Capture the cell that displays the provided text and extract its (x, y) central coordinate. 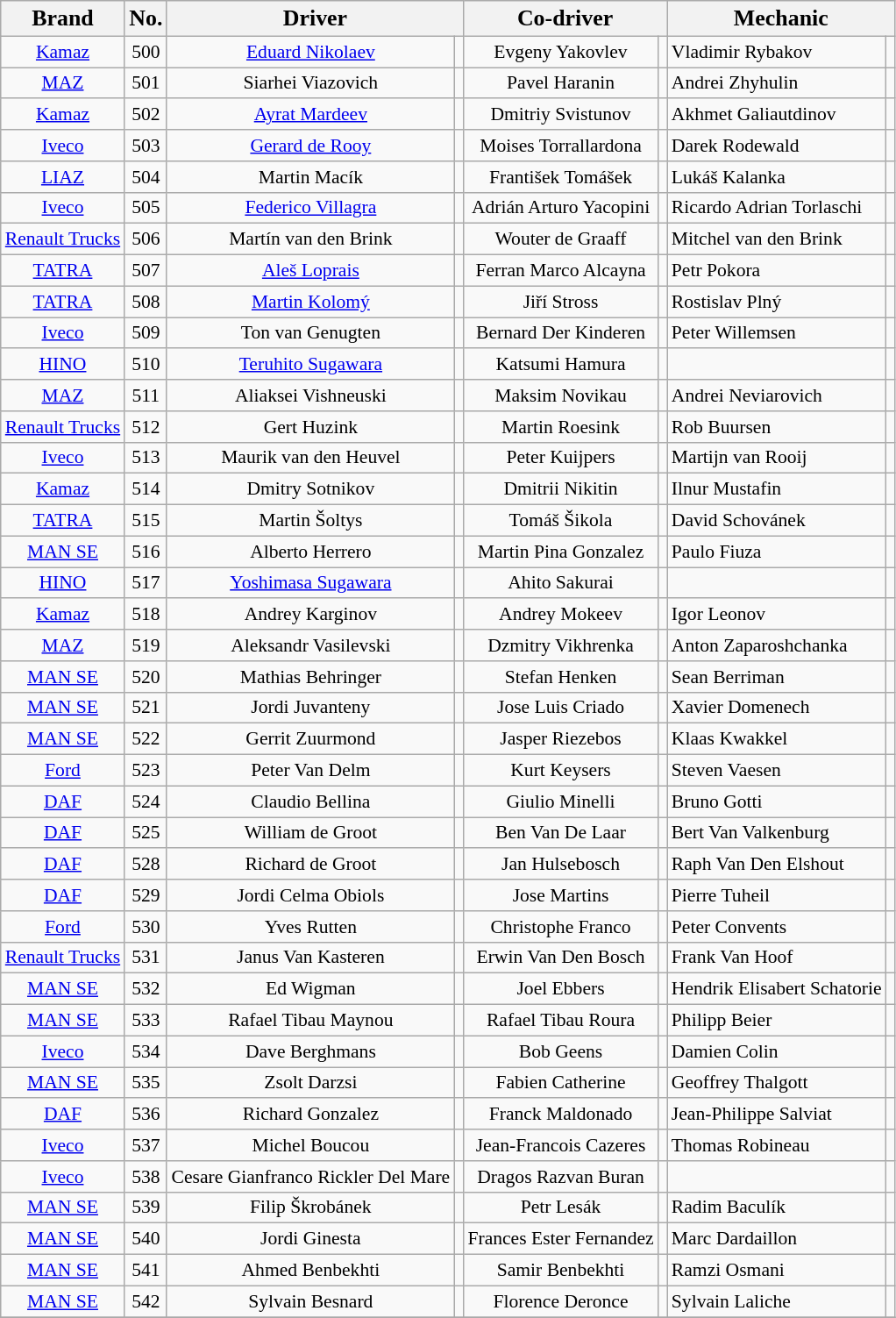
Richard Gonzalez (310, 1115)
Kurt Keysers (560, 771)
Dzmitry Vikhrenka (560, 645)
Petr Lesák (560, 1208)
Andrei Neviarovich (777, 395)
Andrey Mokeev (560, 615)
Raph Van Den Elshout (777, 865)
Ton van Genugten (310, 333)
Rafael Tibau Roura (560, 1021)
Franck Maldonado (560, 1115)
505 (146, 208)
Jan Hulsebosch (560, 865)
Mechanic (781, 18)
Federico Villagra (310, 208)
533 (146, 1021)
Mitchel van den Brink (777, 239)
Jean-Philippe Salviat (777, 1115)
513 (146, 458)
Katsumi Hamura (560, 365)
Darek Rodewald (777, 146)
516 (146, 552)
514 (146, 489)
Akhmet Galiautdinov (777, 115)
Jordi Juvanteny (310, 708)
523 (146, 771)
519 (146, 645)
504 (146, 177)
Gerrit Zuurmond (310, 739)
530 (146, 927)
Dave Berghmans (310, 1051)
Martin Roesink (560, 427)
534 (146, 1051)
Cesare Gianfranco Rickler Del Mare (310, 1177)
Martin Pina Gonzalez (560, 552)
524 (146, 801)
536 (146, 1115)
Jean-Francois Cazeres (560, 1145)
Samir Benbekhti (560, 1271)
Giulio Minelli (560, 801)
Damien Colin (777, 1051)
503 (146, 146)
Bruno Gotti (777, 801)
Anton Zaparoshchanka (777, 645)
Jasper Riezebos (560, 739)
Jiří Stross (560, 302)
538 (146, 1177)
Moises Torrallardona (560, 146)
Peter Van Delm (310, 771)
Martijn van Rooij (777, 458)
Michel Boucou (310, 1145)
Aleš Loprais (310, 271)
Frank Van Hoof (777, 958)
Bernard Der Kinderen (560, 333)
510 (146, 365)
Siarhei Viazovich (310, 83)
532 (146, 989)
František Tomášek (560, 177)
Vladimir Rybakov (777, 52)
Claudio Bellina (310, 801)
535 (146, 1083)
Fabien Catherine (560, 1083)
Maurik van den Heuvel (310, 458)
518 (146, 615)
541 (146, 1271)
537 (146, 1145)
Joel Ebbers (560, 989)
Ramzi Osmani (777, 1271)
521 (146, 708)
Richard de Groot (310, 865)
Jordi Ginesta (310, 1239)
528 (146, 865)
Igor Leonov (777, 615)
David Schovánek (777, 521)
Sean Berriman (777, 677)
Stefan Henken (560, 677)
Maksim Novikau (560, 395)
Paulo Fiuza (777, 552)
Martin Kolomý (310, 302)
Jose Martins (560, 895)
Peter Convents (777, 927)
Erwin Van Den Bosch (560, 958)
Zsolt Darzsi (310, 1083)
Tomáš Šikola (560, 521)
502 (146, 115)
522 (146, 739)
Eduard Nikolaev (310, 52)
Martin Macík (310, 177)
Ferran Marco Alcayna (560, 271)
Florence Deronce (560, 1301)
Frances Ester Fernandez (560, 1239)
Bert Van Valkenburg (777, 833)
William de Groot (310, 833)
507 (146, 271)
Yves Rutten (310, 927)
Dragos Razvan Buran (560, 1177)
Ricardo Adrian Torlaschi (777, 208)
520 (146, 677)
Brand (63, 18)
Rafael Tibau Maynou (310, 1021)
Pavel Haranin (560, 83)
Yoshimasa Sugawara (310, 583)
Hendrik Elisabert Schatorie (777, 989)
Petr Pokora (777, 271)
Christophe Franco (560, 927)
Jordi Celma Obiols (310, 895)
Wouter de Graaff (560, 239)
Lukáš Kalanka (777, 177)
Rob Buursen (777, 427)
509 (146, 333)
Co-driver (565, 18)
Janus Van Kasteren (310, 958)
Jose Luis Criado (560, 708)
Rostislav Plný (777, 302)
Alberto Herrero (310, 552)
511 (146, 395)
Ahito Sakurai (560, 583)
Peter Willemsen (777, 333)
517 (146, 583)
539 (146, 1208)
Mathias Behringer (310, 677)
Thomas Robineau (777, 1145)
Xavier Domenech (777, 708)
Ahmed Benbekhti (310, 1271)
Aliaksei Vishneuski (310, 395)
Andrei Zhyhulin (777, 83)
Sylvain Besnard (310, 1301)
Dmitriy Svistunov (560, 115)
512 (146, 427)
Bob Geens (560, 1051)
540 (146, 1239)
Klaas Kwakkel (777, 739)
Gert Huzink (310, 427)
Radim Baculík (777, 1208)
508 (146, 302)
Geoffrey Thalgott (777, 1083)
Dmitrii Nikitin (560, 489)
Peter Kuijpers (560, 458)
515 (146, 521)
529 (146, 895)
501 (146, 83)
Marc Dardaillon (777, 1239)
LIAZ (63, 177)
Martín van den Brink (310, 239)
No. (146, 18)
Teruhito Sugawara (310, 365)
Adrián Arturo Yacopini (560, 208)
542 (146, 1301)
506 (146, 239)
Ed Wigman (310, 989)
Evgeny Yakovlev (560, 52)
Philipp Beier (777, 1021)
Martin Šoltys (310, 521)
Pierre Tuheil (777, 895)
Gerard de Rooy (310, 146)
Ayrat Mardeev (310, 115)
Dmitry Sotnikov (310, 489)
531 (146, 958)
Sylvain Laliche (777, 1301)
Ilnur Mustafin (777, 489)
Andrey Karginov (310, 615)
Steven Vaesen (777, 771)
Driver (315, 18)
Filip Škrobánek (310, 1208)
Ben Van De Laar (560, 833)
Aleksandr Vasilevski (310, 645)
500 (146, 52)
525 (146, 833)
